Search for the cell housing the specified text and yield its (X, Y) center coordinate. 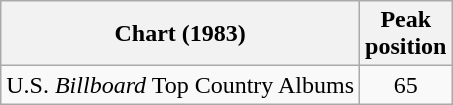
Chart (1983) (180, 34)
U.S. Billboard Top Country Albums (180, 85)
65 (406, 85)
Peakposition (406, 34)
